Provide the [x, y] coordinate of the cell's center where the given text is located.  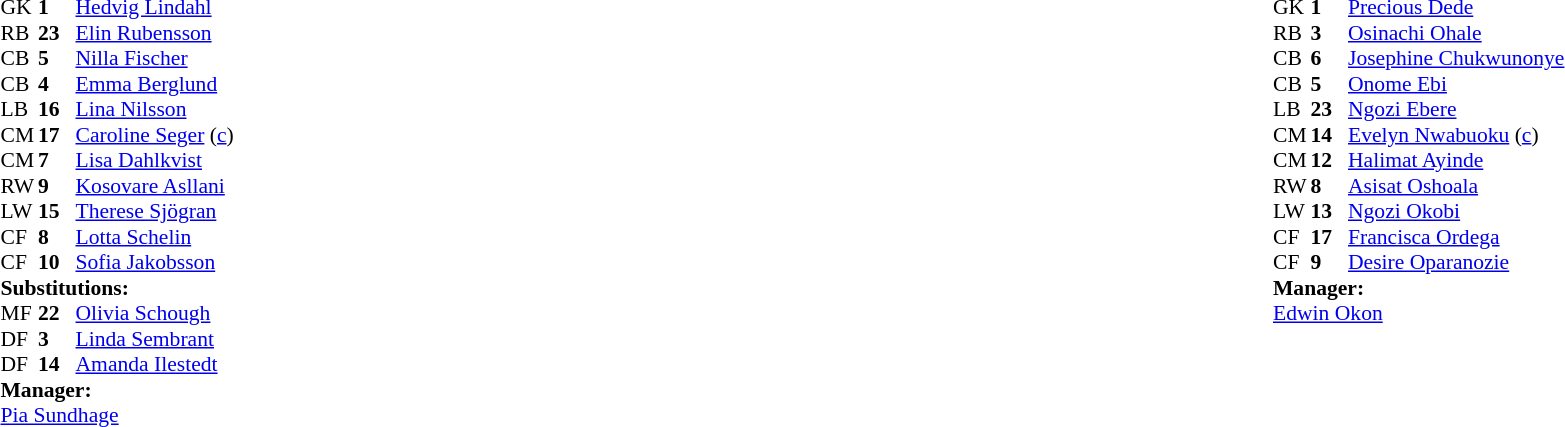
Lina Nilsson [155, 109]
Linda Sembrant [155, 339]
Onome Ebi [1456, 84]
Edwin Okon [1418, 313]
Ngozi Ebere [1456, 109]
Asisat Oshoala [1456, 186]
Evelyn Nwabuoku (c) [1456, 135]
7 [57, 161]
Lotta Schelin [155, 237]
Caroline Seger (c) [155, 135]
Emma Berglund [155, 84]
Osinachi Ohale [1456, 33]
13 [1329, 211]
12 [1329, 161]
6 [1329, 59]
15 [57, 211]
Amanda Ilestedt [155, 365]
MF [19, 313]
22 [57, 313]
Sofia Jakobsson [155, 263]
Francisca Ordega [1456, 237]
Nilla Fischer [155, 59]
Elin Rubensson [155, 33]
Kosovare Asllani [155, 186]
Desire Oparanozie [1456, 263]
4 [57, 84]
Substitutions: [116, 288]
Olivia Schough [155, 313]
16 [57, 109]
Ngozi Okobi [1456, 211]
Josephine Chukwunonye [1456, 59]
10 [57, 263]
Therese Sjögran [155, 211]
Lisa Dahlkvist [155, 161]
Halimat Ayinde [1456, 161]
